For the text-containing cell, return its midpoint in [x, y] coordinate format. 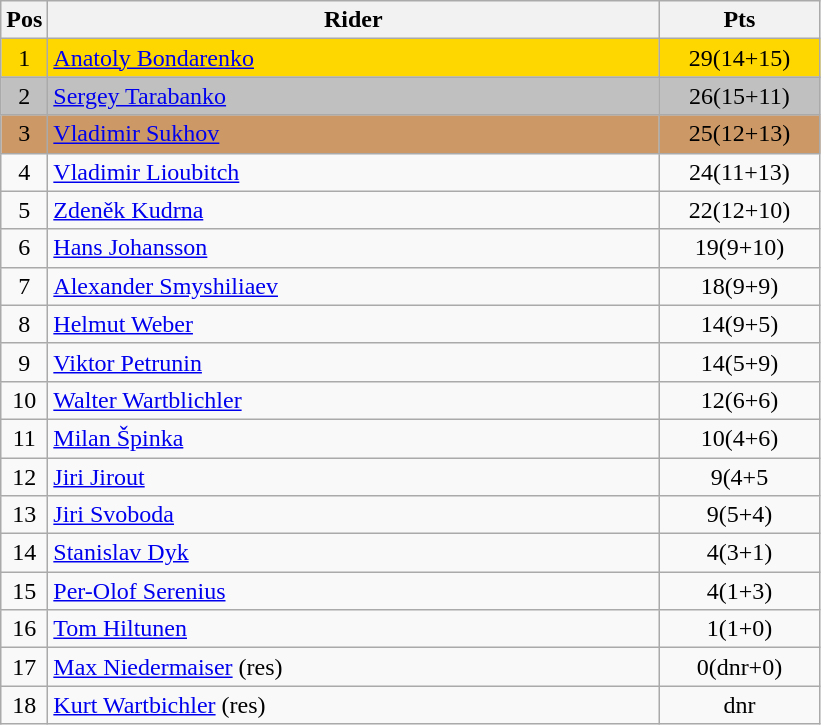
Tom Hiltunen [354, 629]
Pos [24, 20]
8 [24, 324]
9(4+5 [740, 477]
15 [24, 591]
22(12+10) [740, 210]
14 [24, 553]
Stanislav Dyk [354, 553]
Vladimir Sukhov [354, 134]
19(9+10) [740, 248]
24(11+13) [740, 172]
Jiri Jirout [354, 477]
12 [24, 477]
9 [24, 362]
7 [24, 286]
9(5+4) [740, 515]
3 [24, 134]
1 [24, 58]
Zdeněk Kudrna [354, 210]
12(6+6) [740, 400]
13 [24, 515]
14(9+5) [740, 324]
18(9+9) [740, 286]
Anatoly Bondarenko [354, 58]
0(dnr+0) [740, 667]
Sergey Tarabanko [354, 96]
Kurt Wartbichler (res) [354, 705]
Alexander Smyshiliaev [354, 286]
Pts [740, 20]
11 [24, 438]
4(3+1) [740, 553]
5 [24, 210]
18 [24, 705]
6 [24, 248]
14(5+9) [740, 362]
10(4+6) [740, 438]
Milan Špinka [354, 438]
2 [24, 96]
4 [24, 172]
4(1+3) [740, 591]
Walter Wartblichler [354, 400]
Jiri Svoboda [354, 515]
16 [24, 629]
Hans Johansson [354, 248]
25(12+13) [740, 134]
Helmut Weber [354, 324]
Viktor Petrunin [354, 362]
Max Niedermaiser (res) [354, 667]
Rider [354, 20]
26(15+11) [740, 96]
29(14+15) [740, 58]
1(1+0) [740, 629]
dnr [740, 705]
17 [24, 667]
Vladimir Lioubitch [354, 172]
Per-Olof Serenius [354, 591]
10 [24, 400]
